Extract the (X, Y) coordinate from the center of the cell holding the provided text.  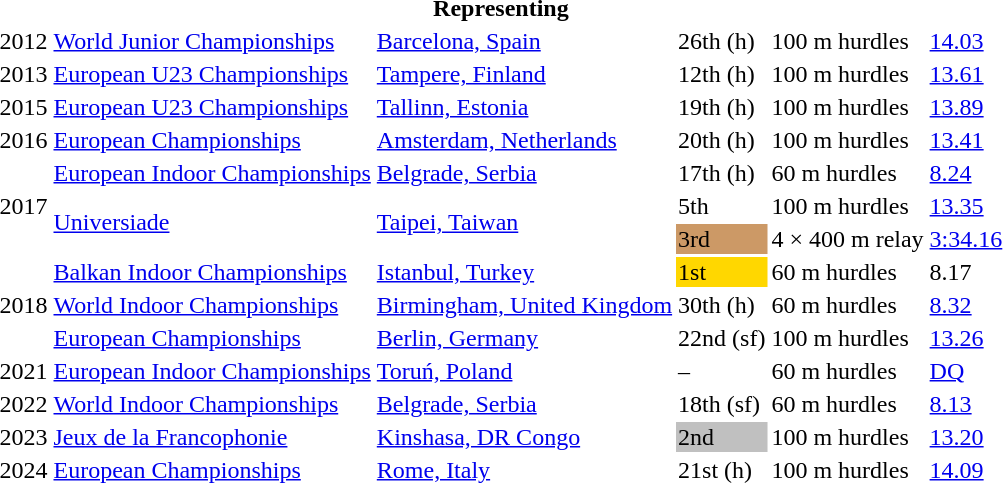
1st (722, 272)
Jeux de la Francophonie (212, 437)
5th (722, 206)
Birmingham, United Kingdom (524, 305)
Berlin, Germany (524, 338)
26th (h) (722, 41)
20th (h) (722, 140)
Amsterdam, Netherlands (524, 140)
19th (h) (722, 107)
18th (sf) (722, 404)
Barcelona, Spain (524, 41)
Toruń, Poland (524, 371)
2nd (722, 437)
Kinshasa, DR Congo (524, 437)
Istanbul, Turkey (524, 272)
Balkan Indoor Championships (212, 272)
World Junior Championships (212, 41)
3rd (722, 239)
– (722, 371)
22nd (sf) (722, 338)
Universiade (212, 222)
12th (h) (722, 74)
17th (h) (722, 173)
Tallinn, Estonia (524, 107)
Taipei, Taiwan (524, 222)
Tampere, Finland (524, 74)
4 × 400 m relay (848, 239)
30th (h) (722, 305)
